For the text-containing cell, return its midpoint in (x, y) coordinate format. 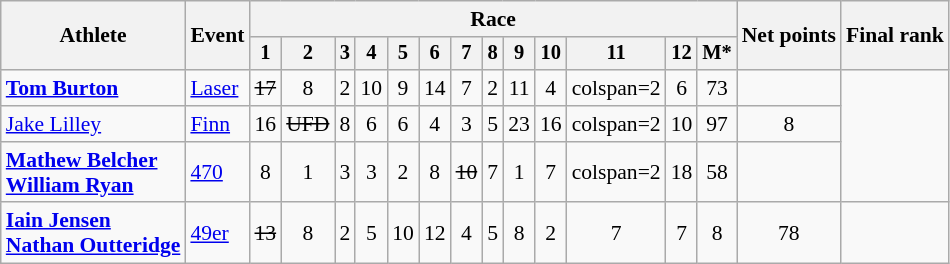
Final rank (895, 36)
97 (716, 124)
23 (519, 124)
Laser (217, 88)
Athlete (94, 36)
14 (435, 88)
Jake Lilley (94, 124)
17 (265, 88)
18 (682, 172)
Iain JensenNathan Outteridge (94, 234)
Event (217, 36)
470 (217, 172)
13 (265, 234)
M* (716, 54)
49er (217, 234)
58 (716, 172)
UFD (308, 124)
Race (492, 19)
Finn (217, 124)
Mathew BelcherWilliam Ryan (94, 172)
Tom Burton (94, 88)
78 (789, 234)
Net points (789, 36)
73 (716, 88)
